Capture the cell that displays the provided text and extract its [X, Y] central coordinate. 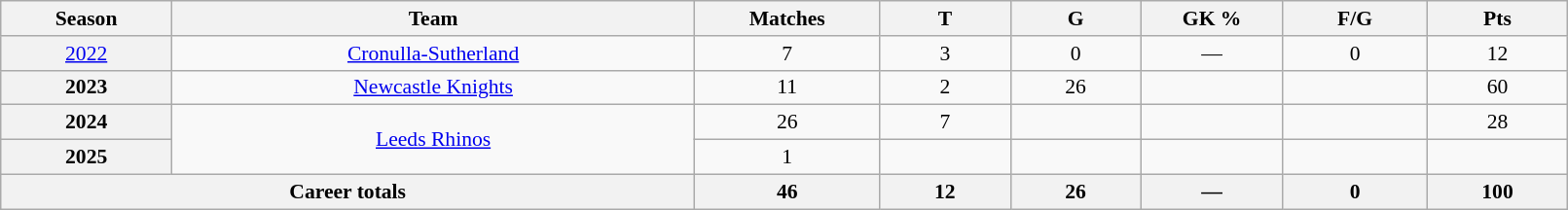
46 [787, 192]
11 [787, 87]
100 [1497, 192]
1 [787, 157]
2024 [87, 122]
GK % [1212, 18]
Career totals [348, 192]
Cronulla-Sutherland [434, 53]
T [945, 18]
G [1076, 18]
Pts [1497, 18]
Leeds Rhinos [434, 140]
Newcastle Knights [434, 87]
Season [87, 18]
2023 [87, 87]
2 [945, 87]
60 [1497, 87]
2022 [87, 53]
2025 [87, 157]
Matches [787, 18]
F/G [1355, 18]
3 [945, 53]
Team [434, 18]
28 [1497, 122]
